Identify which cell holds the provided text, then report its [X, Y] central coordinate. 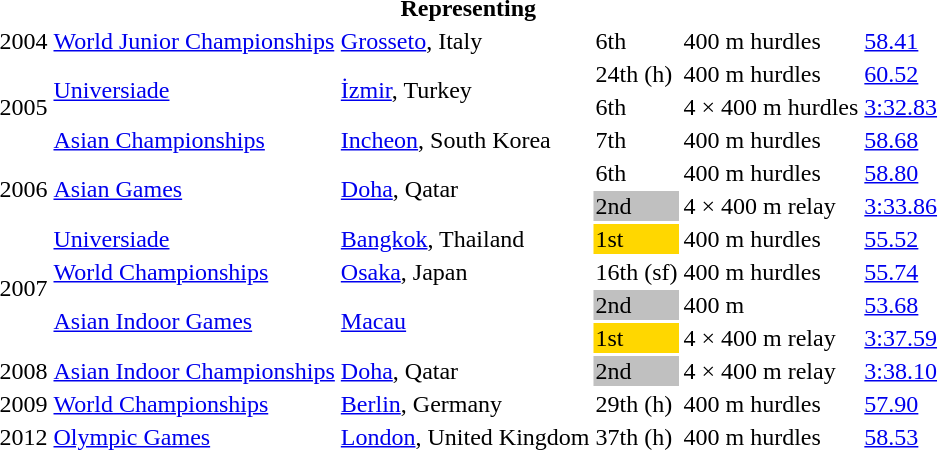
7th [636, 140]
Osaka, Japan [465, 272]
Macau [465, 322]
Asian Indoor Championships [194, 371]
24th (h) [636, 74]
29th (h) [636, 404]
4 × 400 m hurdles [771, 107]
Asian Games [194, 190]
World Junior Championships [194, 41]
Incheon, South Korea [465, 140]
Asian Championships [194, 140]
Berlin, Germany [465, 404]
İzmir, Turkey [465, 90]
400 m [771, 305]
Bangkok, Thailand [465, 239]
Asian Indoor Games [194, 322]
Grosseto, Italy [465, 41]
16th (sf) [636, 272]
